Scan for the cell matching the given text and deliver its [x, y] coordinate at center. 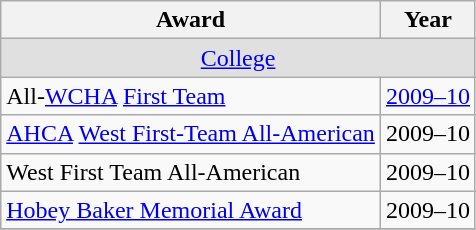
Hobey Baker Memorial Award [191, 210]
AHCA West First-Team All-American [191, 134]
College [238, 58]
West First Team All-American [191, 172]
All-WCHA First Team [191, 96]
Award [191, 20]
Year [428, 20]
